From the cell containing the given text, extract its center point as (x, y) coordinate. 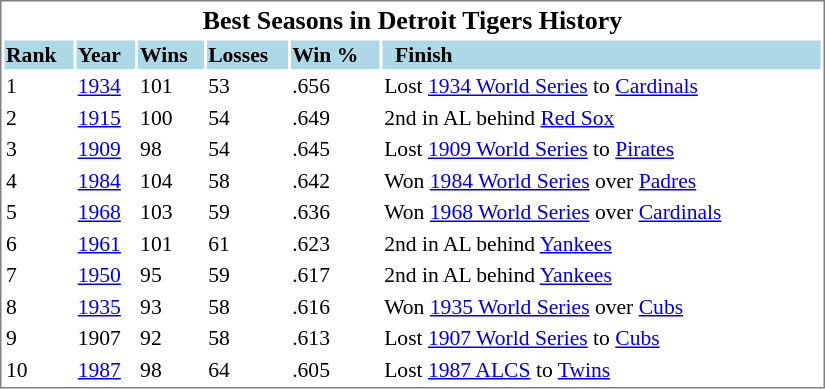
Best Seasons in Detroit Tigers History (412, 20)
2nd in AL behind Red Sox (602, 118)
Lost 1909 World Series to Pirates (602, 149)
.642 (336, 180)
4 (38, 180)
Won 1935 World Series over Cubs (602, 306)
.616 (336, 306)
Lost 1987 ALCS to Twins (602, 370)
Rank (38, 54)
.649 (336, 118)
3 (38, 149)
1909 (106, 149)
1950 (106, 275)
Finish (602, 54)
.623 (336, 244)
1935 (106, 306)
.605 (336, 370)
.613 (336, 338)
.656 (336, 86)
1915 (106, 118)
61 (248, 244)
Won 1984 World Series over Padres (602, 180)
9 (38, 338)
.617 (336, 275)
1934 (106, 86)
93 (172, 306)
1984 (106, 180)
Won 1968 World Series over Cardinals (602, 212)
1987 (106, 370)
1 (38, 86)
104 (172, 180)
Lost 1934 World Series to Cardinals (602, 86)
64 (248, 370)
5 (38, 212)
7 (38, 275)
.645 (336, 149)
Year (106, 54)
1907 (106, 338)
95 (172, 275)
6 (38, 244)
Wins (172, 54)
10 (38, 370)
Losses (248, 54)
1968 (106, 212)
53 (248, 86)
2 (38, 118)
Win % (336, 54)
8 (38, 306)
Lost 1907 World Series to Cubs (602, 338)
100 (172, 118)
92 (172, 338)
103 (172, 212)
1961 (106, 244)
.636 (336, 212)
